Extract the [X, Y] coordinate from the center of the cell holding the provided text.  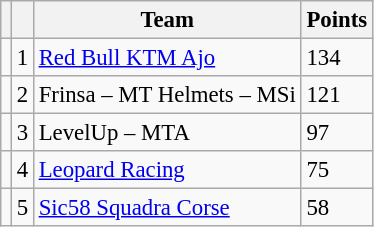
4 [22, 170]
LevelUp – MTA [167, 133]
58 [336, 208]
Leopard Racing [167, 170]
97 [336, 133]
Points [336, 20]
5 [22, 208]
3 [22, 133]
Frinsa – MT Helmets – MSi [167, 95]
134 [336, 58]
Red Bull KTM Ajo [167, 58]
75 [336, 170]
Team [167, 20]
121 [336, 95]
2 [22, 95]
1 [22, 58]
Sic58 Squadra Corse [167, 208]
